Return the [x, y] coordinate for the center point of the cell that contains the specified text.  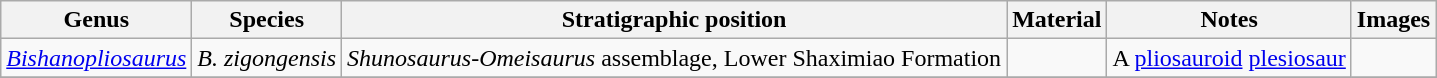
B. zigongensis [267, 58]
Shunosaurus-Omeisaurus assemblage, Lower Shaximiao Formation [674, 58]
Images [1393, 20]
Species [267, 20]
A pliosauroid plesiosaur [1229, 58]
Notes [1229, 20]
Stratigraphic position [674, 20]
Genus [96, 20]
Bishanopliosaurus [96, 58]
Material [1057, 20]
